Capture the cell that displays the provided text and extract its [x, y] central coordinate. 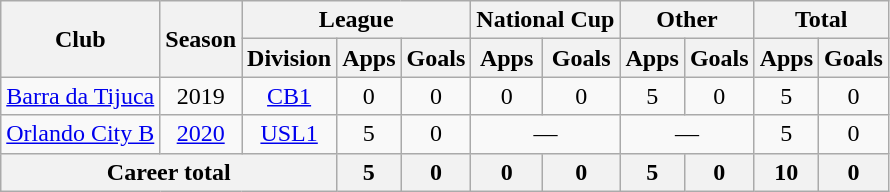
Orlando City B [80, 134]
2019 [201, 96]
CB1 [290, 96]
Season [201, 39]
Division [290, 58]
2020 [201, 134]
10 [786, 172]
National Cup [546, 20]
Other [687, 20]
Club [80, 39]
USL1 [290, 134]
Barra da Tijuca [80, 96]
Career total [169, 172]
League [356, 20]
Total [821, 20]
